Locate the cell with the specified text and output its (x, y) center coordinate. 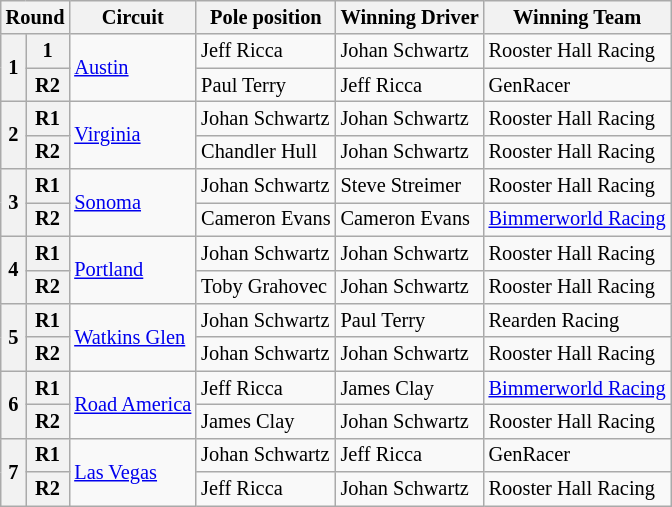
4 (14, 270)
Steve Streimer (410, 186)
Rearden Racing (578, 320)
7 (14, 472)
Winning Team (578, 17)
Road America (132, 404)
5 (14, 336)
Toby Grahovec (266, 287)
Pole position (266, 17)
2 (14, 134)
6 (14, 404)
Sonoma (132, 202)
Las Vegas (132, 472)
Virginia (132, 134)
Watkins Glen (132, 336)
3 (14, 202)
Austin (132, 68)
Portland (132, 270)
Round (36, 17)
Winning Driver (410, 17)
Circuit (132, 17)
Chandler Hull (266, 152)
